Identify which cell holds the provided text, then report its [x, y] central coordinate. 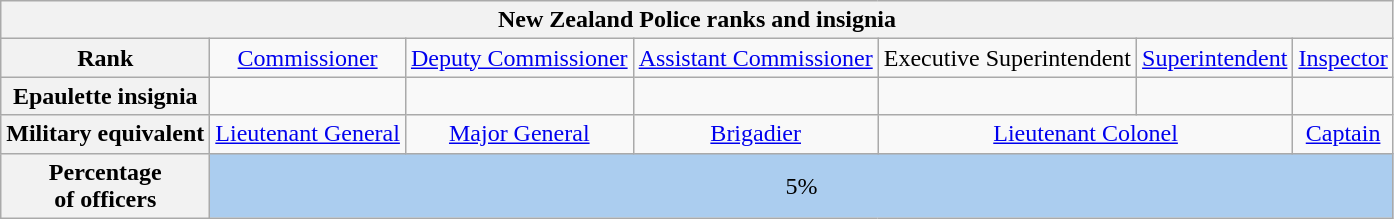
Superintendent [1215, 58]
Major General [519, 134]
Lieutenant General [308, 134]
New Zealand Police ranks and insignia [698, 20]
Percentageof officers [106, 186]
Epaulette insignia [106, 96]
Inspector [1343, 58]
Deputy Commissioner [519, 58]
Military equivalent [106, 134]
Captain [1343, 134]
Rank [106, 58]
Brigadier [756, 134]
Commissioner [308, 58]
Assistant Commissioner [756, 58]
5% [802, 186]
Executive Superintendent [1007, 58]
Lieutenant Colonel [1086, 134]
